Capture the cell that displays the provided text and extract its [X, Y] central coordinate. 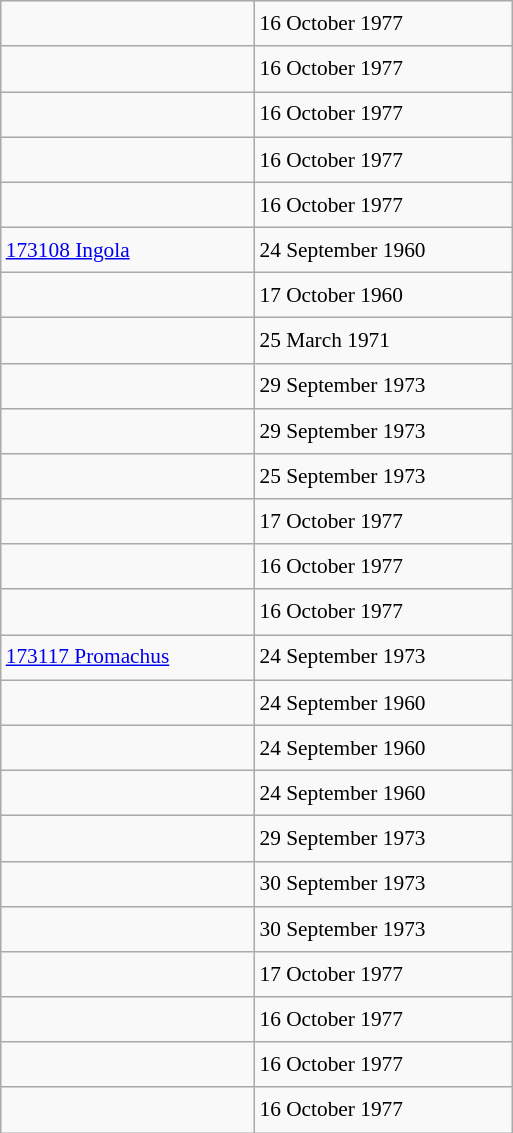
24 September 1973 [382, 658]
25 March 1971 [382, 340]
173108 Ingola [128, 250]
173117 Promachus [128, 658]
17 October 1960 [382, 296]
25 September 1973 [382, 476]
